Identify which cell holds the provided text, then report its [x, y] central coordinate. 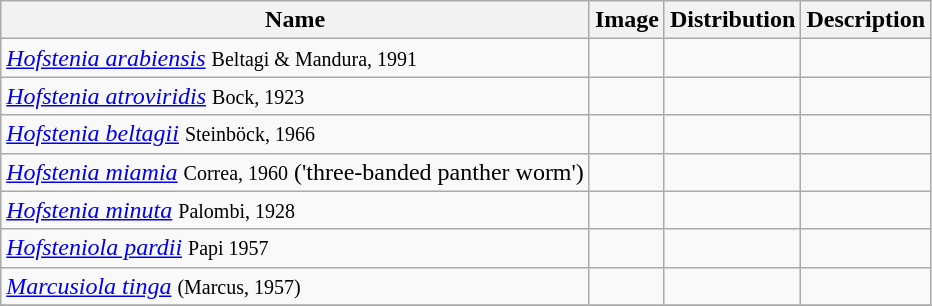
Image [626, 20]
Hofstenia arabiensis Beltagi & Mandura, 1991 [296, 58]
Hofstenia minuta Palombi, 1928 [296, 210]
Distribution [732, 20]
Hofsteniola pardii Papi 1957 [296, 248]
Hofstenia miamia Correa, 1960 ('three-banded panther worm') [296, 172]
Hofstenia atroviridis Bock, 1923 [296, 96]
Description [866, 20]
Name [296, 20]
Hofstenia beltagii Steinböck, 1966 [296, 134]
Marcusiola tinga (Marcus, 1957) [296, 286]
